Capture the cell that displays the provided text and extract its (x, y) central coordinate. 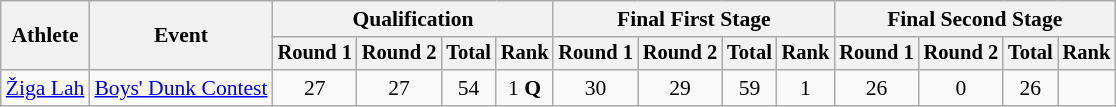
1 (806, 88)
30 (595, 88)
0 (961, 88)
Qualification (414, 19)
Event (180, 36)
54 (468, 88)
1 Q (525, 88)
Žiga Lah (46, 88)
Final Second Stage (974, 19)
Final First Stage (694, 19)
29 (680, 88)
Boys' Dunk Contest (180, 88)
Athlete (46, 36)
59 (750, 88)
